Return [x, y] of the center of cell containing provided text 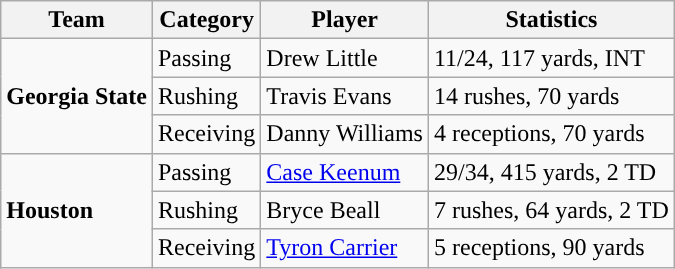
7 rushes, 64 yards, 2 TD [551, 210]
Drew Little [345, 58]
Category [206, 20]
Tyron Carrier [345, 248]
29/34, 415 yards, 2 TD [551, 172]
14 rushes, 70 yards [551, 96]
11/24, 117 yards, INT [551, 58]
Case Keenum [345, 172]
Team [77, 20]
Statistics [551, 20]
Bryce Beall [345, 210]
Player [345, 20]
Houston [77, 210]
5 receptions, 90 yards [551, 248]
Danny Williams [345, 134]
4 receptions, 70 yards [551, 134]
Travis Evans [345, 96]
Georgia State [77, 96]
